From the cell containing the given text, extract its center point as (X, Y) coordinate. 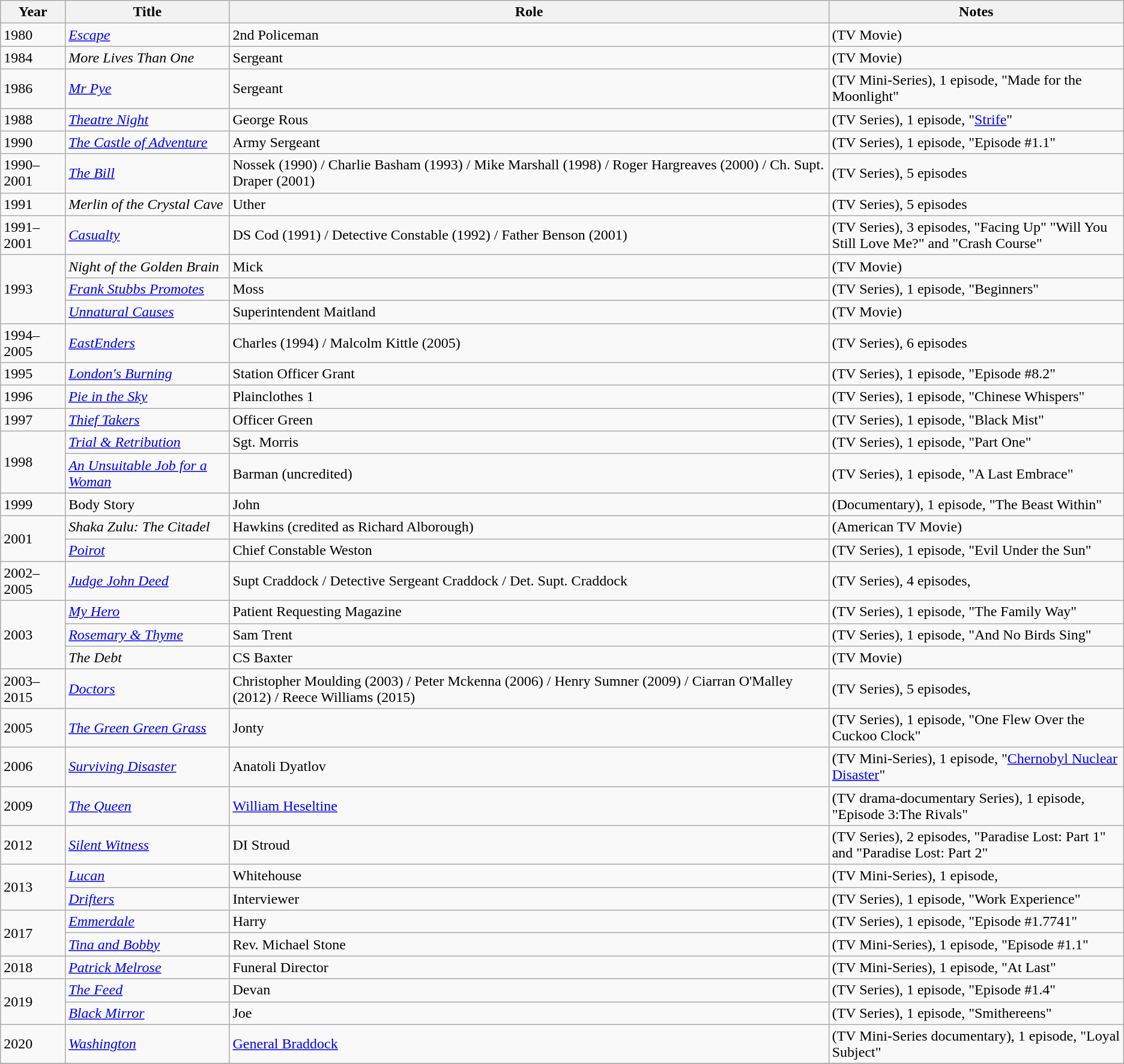
Judge John Deed (148, 581)
2001 (33, 539)
(TV Series), 1 episode, "Chinese Whispers" (976, 397)
Uther (529, 204)
(TV Series), 2 episodes, "Paradise Lost: Part 1" and "Paradise Lost: Part 2" (976, 845)
(TV Series), 1 episode, "Work Experience" (976, 899)
Interviewer (529, 899)
1998 (33, 462)
1991–2001 (33, 235)
Surviving Disaster (148, 766)
Black Mirror (148, 1013)
2nd Policeman (529, 35)
2003–2015 (33, 688)
2009 (33, 806)
Harry (529, 922)
Night of the Golden Brain (148, 266)
Anatoli Dyatlov (529, 766)
Mr Pye (148, 89)
1991 (33, 204)
Doctors (148, 688)
William Heseltine (529, 806)
Officer Green (529, 420)
John (529, 504)
(American TV Movie) (976, 527)
DS Cod (1991) / Detective Constable (1992) / Father Benson (2001) (529, 235)
Jonty (529, 728)
1997 (33, 420)
1988 (33, 119)
(TV Mini-Series), 1 episode, (976, 876)
2013 (33, 887)
Mick (529, 266)
(TV Series), 1 episode, "Episode #1.7741" (976, 922)
Funeral Director (529, 967)
(TV Series), 1 episode, "The Family Way" (976, 612)
Patient Requesting Magazine (529, 612)
Station Officer Grant (529, 374)
(TV Series), 5 episodes, (976, 688)
Unnatural Causes (148, 312)
Nossek (1990) / Charlie Basham (1993) / Mike Marshall (1998) / Roger Hargreaves (2000) / Ch. Supt. Draper (2001) (529, 173)
Thief Takers (148, 420)
Christopher Moulding (2003) / Peter Mckenna (2006) / Henry Sumner (2009) / Ciarran O'Malley (2012) / Reece Williams (2015) (529, 688)
Charles (1994) / Malcolm Kittle (2005) (529, 342)
1980 (33, 35)
Silent Witness (148, 845)
Joe (529, 1013)
(TV Series), 4 episodes, (976, 581)
CS Baxter (529, 657)
Moss (529, 289)
Sam Trent (529, 635)
1996 (33, 397)
(TV Series), 1 episode, "A Last Embrace" (976, 473)
(TV Series), 1 episode, "Smithereens" (976, 1013)
Year (33, 12)
Superintendent Maitland (529, 312)
Drifters (148, 899)
(TV Mini-Series), 1 episode, "At Last" (976, 967)
2019 (33, 1002)
The Queen (148, 806)
The Castle of Adventure (148, 142)
1984 (33, 58)
Pie in the Sky (148, 397)
Body Story (148, 504)
Trial & Retribution (148, 443)
(TV Series), 1 episode, "Strife" (976, 119)
Notes (976, 12)
Plainclothes 1 (529, 397)
Rev. Michael Stone (529, 945)
2012 (33, 845)
2002–2005 (33, 581)
Devan (529, 990)
Theatre Night (148, 119)
(TV Series), 1 episode, "Beginners" (976, 289)
(TV Series), 1 episode, "Episode #1.4" (976, 990)
General Braddock (529, 1044)
Patrick Melrose (148, 967)
(TV Series), 1 episode, "Part One" (976, 443)
EastEnders (148, 342)
(TV Series), 3 episodes, "Facing Up" "Will You Still Love Me?" and "Crash Course" (976, 235)
1986 (33, 89)
Role (529, 12)
(TV Mini-Series), 1 episode, "Chernobyl Nuclear Disaster" (976, 766)
Frank Stubbs Promotes (148, 289)
The Feed (148, 990)
2017 (33, 933)
Shaka Zulu: The Citadel (148, 527)
Rosemary & Thyme (148, 635)
2003 (33, 635)
1995 (33, 374)
2020 (33, 1044)
Chief Constable Weston (529, 550)
(TV Series), 6 episodes (976, 342)
More Lives Than One (148, 58)
Washington (148, 1044)
Army Sergeant (529, 142)
Title (148, 12)
(TV Series), 1 episode, "Black Mist" (976, 420)
(TV drama-documentary Series), 1 episode, "Episode 3:The Rivals" (976, 806)
Casualty (148, 235)
1993 (33, 289)
Lucan (148, 876)
2005 (33, 728)
Tina and Bobby (148, 945)
(TV Series), 1 episode, "Episode #1.1" (976, 142)
London's Burning (148, 374)
The Green Green Grass (148, 728)
1994–2005 (33, 342)
1990–2001 (33, 173)
Merlin of the Crystal Cave (148, 204)
(TV Series), 1 episode, "Evil Under the Sun" (976, 550)
Emmerdale (148, 922)
DI Stroud (529, 845)
George Rous (529, 119)
2018 (33, 967)
1990 (33, 142)
The Debt (148, 657)
(TV Mini-Series documentary), 1 episode, "Loyal Subject" (976, 1044)
(TV Mini-Series), 1 episode, "Made for the Moonlight" (976, 89)
The Bill (148, 173)
2006 (33, 766)
Sgt. Morris (529, 443)
Barman (uncredited) (529, 473)
(Documentary), 1 episode, "The Beast Within" (976, 504)
(TV Series), 1 episode, "Episode #8.2" (976, 374)
(TV Series), 1 episode, "And No Birds Sing" (976, 635)
(TV Series), 1 episode, "One Flew Over the Cuckoo Clock" (976, 728)
Poirot (148, 550)
Escape (148, 35)
Hawkins (credited as Richard Alborough) (529, 527)
Whitehouse (529, 876)
(TV Mini-Series), 1 episode, "Episode #1.1" (976, 945)
1999 (33, 504)
An Unsuitable Job for a Woman (148, 473)
Supt Craddock / Detective Sergeant Craddock / Det. Supt. Craddock (529, 581)
My Hero (148, 612)
